Search for the cell housing the specified text and yield its [X, Y] center coordinate. 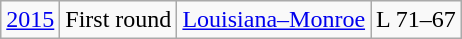
First round [118, 20]
L 71–67 [416, 20]
2015 [30, 20]
Louisiana–Monroe [274, 20]
